From the cell containing the given text, extract its center point as [X, Y] coordinate. 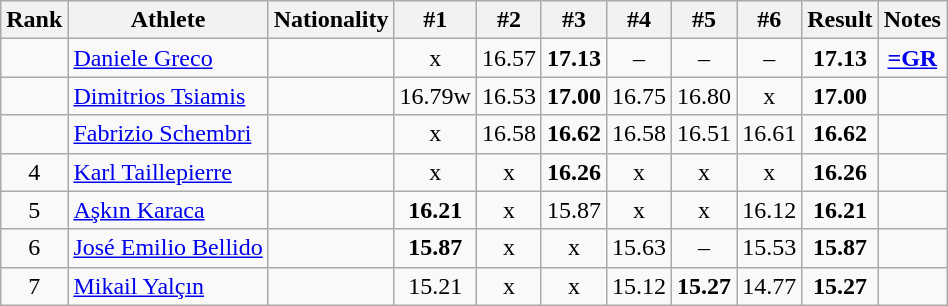
#1 [435, 20]
Notes [912, 20]
15.63 [640, 248]
#4 [640, 20]
5 [34, 210]
16.80 [704, 96]
Athlete [168, 20]
16.75 [640, 96]
#2 [508, 20]
Daniele Greco [168, 58]
#3 [574, 20]
16.61 [770, 134]
14.77 [770, 286]
Mikail Yalçın [168, 286]
#6 [770, 20]
Rank [34, 20]
José Emilio Bellido [168, 248]
16.53 [508, 96]
16.51 [704, 134]
15.12 [640, 286]
#5 [704, 20]
16.79w [435, 96]
Aşkın Karaca [168, 210]
Karl Taillepierre [168, 172]
16.12 [770, 210]
Nationality [331, 20]
Result [840, 20]
15.21 [435, 286]
6 [34, 248]
4 [34, 172]
16.57 [508, 58]
15.53 [770, 248]
=GR [912, 58]
Fabrizio Schembri [168, 134]
Dimitrios Tsiamis [168, 96]
7 [34, 286]
